Detect which cell encompasses the target text, then output its [X, Y] center coordinate. 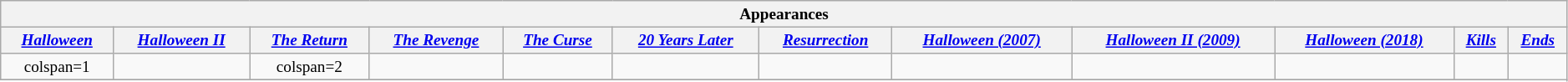
Resurrection [825, 40]
colspan=1 [57, 67]
Halloween (2018) [1365, 40]
The Revenge [436, 40]
Ends [1537, 40]
Halloween [57, 40]
The Curse [558, 40]
The Return [309, 40]
Halloween II [182, 40]
Halloween (2007) [982, 40]
20 Years Later [685, 40]
Kills [1480, 40]
Appearances [784, 14]
Halloween II (2009) [1173, 40]
colspan=2 [309, 67]
